Extract the [x, y] coordinate from the center of the cell holding the provided text.  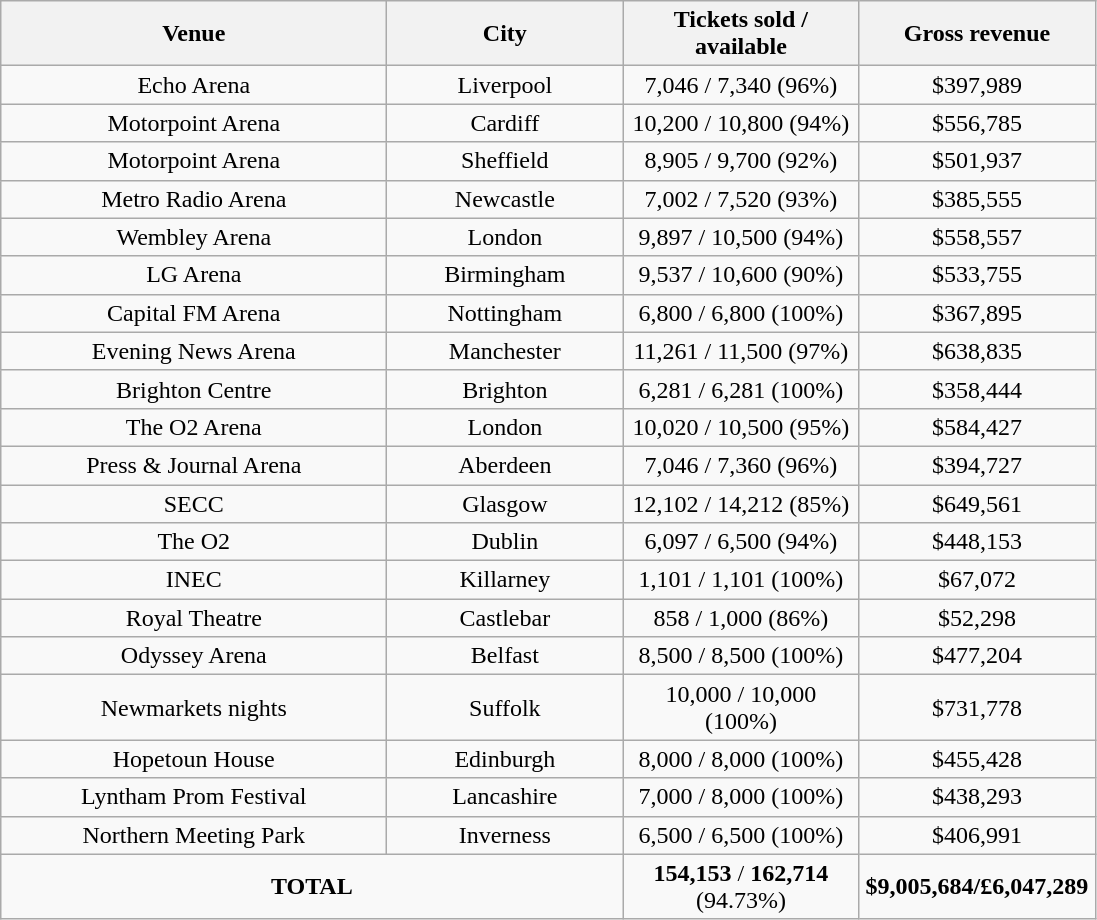
154,153 / 162,714 (94.73%) [741, 886]
Killarney [505, 580]
Evening News Arena [194, 351]
$556,785 [977, 123]
9,897 / 10,500 (94%) [741, 237]
6,500 / 6,500 (100%) [741, 835]
8,500 / 8,500 (100%) [741, 656]
7,046 / 7,340 (96%) [741, 85]
City [505, 34]
Brighton [505, 389]
8,000 / 8,000 (100%) [741, 759]
$731,778 [977, 708]
9,537 / 10,600 (90%) [741, 275]
Glasgow [505, 503]
Odyssey Arena [194, 656]
Newcastle [505, 199]
$9,005,684/£6,047,289 [977, 886]
Brighton Centre [194, 389]
Wembley Arena [194, 237]
Echo Arena [194, 85]
Manchester [505, 351]
Liverpool [505, 85]
Aberdeen [505, 465]
10,200 / 10,800 (94%) [741, 123]
$67,072 [977, 580]
Lyntham Prom Festival [194, 797]
$438,293 [977, 797]
858 / 1,000 (86%) [741, 618]
The O2 Arena [194, 427]
$385,555 [977, 199]
$501,937 [977, 161]
$558,557 [977, 237]
Newmarkets nights [194, 708]
7,002 / 7,520 (93%) [741, 199]
TOTAL [312, 886]
LG Arena [194, 275]
$358,444 [977, 389]
7,046 / 7,360 (96%) [741, 465]
Suffolk [505, 708]
7,000 / 8,000 (100%) [741, 797]
Tickets sold / available [741, 34]
$52,298 [977, 618]
1,101 / 1,101 (100%) [741, 580]
Royal Theatre [194, 618]
Venue [194, 34]
6,097 / 6,500 (94%) [741, 542]
Northern Meeting Park [194, 835]
The O2 [194, 542]
$649,561 [977, 503]
$638,835 [977, 351]
8,905 / 9,700 (92%) [741, 161]
Capital FM Arena [194, 313]
$448,153 [977, 542]
10,000 / 10,000 (100%) [741, 708]
Lancashire [505, 797]
$477,204 [977, 656]
$394,727 [977, 465]
$406,991 [977, 835]
Press & Journal Arena [194, 465]
Dublin [505, 542]
Hopetoun House [194, 759]
INEC [194, 580]
Sheffield [505, 161]
10,020 / 10,500 (95%) [741, 427]
Gross revenue [977, 34]
12,102 / 14,212 (85%) [741, 503]
$367,895 [977, 313]
Birmingham [505, 275]
Castlebar [505, 618]
$533,755 [977, 275]
Belfast [505, 656]
$397,989 [977, 85]
Cardiff [505, 123]
11,261 / 11,500 (97%) [741, 351]
$455,428 [977, 759]
Edinburgh [505, 759]
SECC [194, 503]
$584,427 [977, 427]
Inverness [505, 835]
Nottingham [505, 313]
6,800 / 6,800 (100%) [741, 313]
6,281 / 6,281 (100%) [741, 389]
Metro Radio Arena [194, 199]
